Capture the cell that displays the provided text and extract its [x, y] central coordinate. 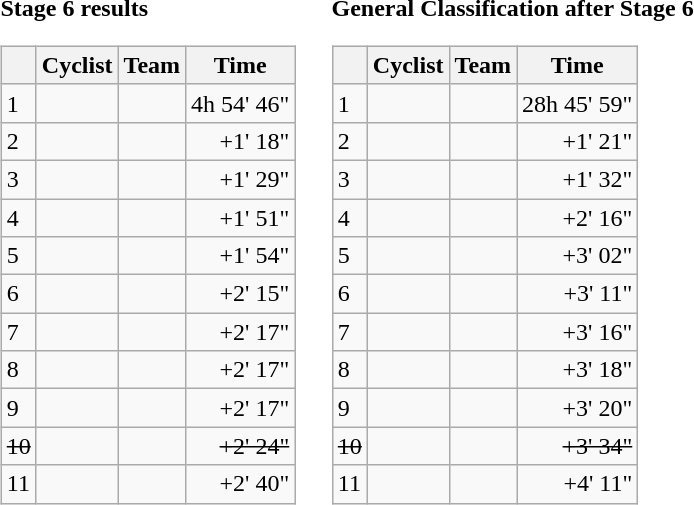
4h 54' 46" [240, 103]
+1' 32" [578, 179]
+3' 34" [578, 446]
+3' 11" [578, 294]
+3' 16" [578, 332]
+4' 11" [578, 484]
+1' 18" [240, 141]
+2' 16" [578, 217]
+1' 51" [240, 217]
+2' 24" [240, 446]
+1' 29" [240, 179]
+3' 20" [578, 408]
+2' 15" [240, 294]
+3' 02" [578, 256]
+1' 21" [578, 141]
28h 45' 59" [578, 103]
+1' 54" [240, 256]
+2' 40" [240, 484]
+3' 18" [578, 370]
